Output the (x, y) coordinate of the center of the cell containing the given text.  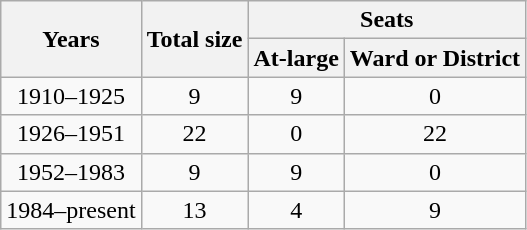
At-large (296, 58)
13 (194, 210)
1984–present (71, 210)
Ward or District (434, 58)
1926–1951 (71, 134)
1910–1925 (71, 96)
Total size (194, 39)
Years (71, 39)
1952–1983 (71, 172)
4 (296, 210)
Seats (387, 20)
